Find where the given text appears and provide that cell's center as (X, Y) coordinate. 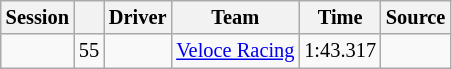
55 (89, 51)
Team (235, 17)
Driver (138, 17)
Veloce Racing (235, 51)
Time (340, 17)
1:43.317 (340, 51)
Session (38, 17)
Source (416, 17)
